Find where the given text appears and provide that cell's center as [X, Y] coordinate. 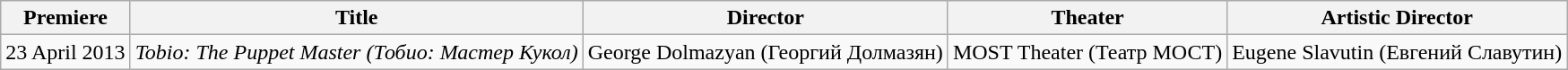
Eugene Slavutin (Евгений Славутин) [1397, 52]
Artistic Director [1397, 18]
Title [357, 18]
Tobio: The Puppet Master (Тобио: Мастер Кукол) [357, 52]
MOST Theater (Театр МОСТ) [1087, 52]
23 April 2013 [65, 52]
George Dolmazyan (Георгий Долмазян) [766, 52]
Director [766, 18]
Theater [1087, 18]
Premiere [65, 18]
